Capture the cell that displays the provided text and extract its [x, y] central coordinate. 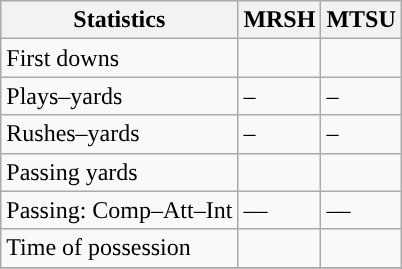
Rushes–yards [120, 134]
MRSH [280, 20]
Statistics [120, 20]
Time of possession [120, 248]
First downs [120, 58]
Passing: Comp–Att–Int [120, 210]
Plays–yards [120, 96]
Passing yards [120, 172]
MTSU [361, 20]
